Output the [X, Y] coordinate of the center of the cell containing the given text.  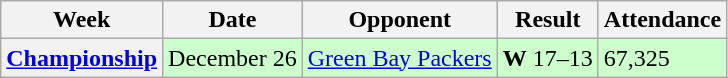
Attendance [662, 20]
W 17–13 [548, 58]
Opponent [400, 20]
Result [548, 20]
Week [82, 20]
67,325 [662, 58]
Green Bay Packers [400, 58]
Championship [82, 58]
December 26 [233, 58]
Date [233, 20]
